Scan for the cell matching the given text and deliver its (X, Y) coordinate at center. 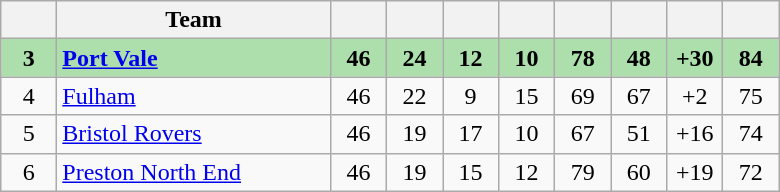
6 (29, 172)
60 (639, 172)
84 (751, 58)
79 (583, 172)
Preston North End (194, 172)
74 (751, 134)
+30 (695, 58)
3 (29, 58)
+2 (695, 96)
75 (751, 96)
9 (470, 96)
48 (639, 58)
5 (29, 134)
+19 (695, 172)
+16 (695, 134)
17 (470, 134)
78 (583, 58)
4 (29, 96)
72 (751, 172)
Bristol Rovers (194, 134)
24 (414, 58)
51 (639, 134)
Team (194, 20)
Fulham (194, 96)
69 (583, 96)
Port Vale (194, 58)
22 (414, 96)
